Scan for the cell matching the given text and deliver its [X, Y] coordinate at center. 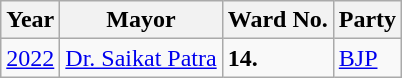
Year [30, 20]
BJP [367, 58]
Mayor [141, 20]
14. [278, 58]
Dr. Saikat Patra [141, 58]
Ward No. [278, 20]
Party [367, 20]
2022 [30, 58]
